For the text-containing cell, return its midpoint in [x, y] coordinate format. 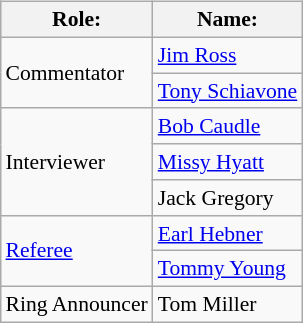
Jack Gregory [228, 198]
Tommy Young [228, 269]
Ring Announcer [77, 305]
Name: [228, 20]
Interviewer [77, 162]
Commentator [77, 72]
Tom Miller [228, 305]
Bob Caudle [228, 126]
Tony Schiavone [228, 91]
Referee [77, 250]
Missy Hyatt [228, 162]
Role: [77, 20]
Jim Ross [228, 55]
Earl Hebner [228, 233]
